Return the [x, y] coordinate for the center point of the cell that contains the specified text.  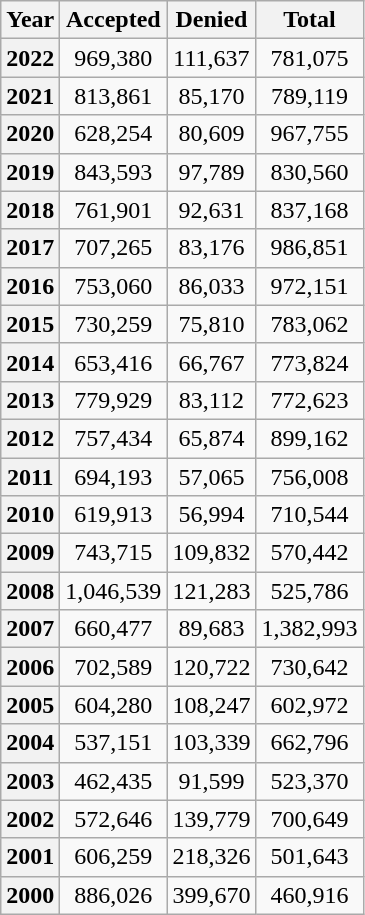
139,779 [212, 819]
218,326 [212, 857]
2003 [30, 781]
2018 [30, 210]
2004 [30, 743]
89,683 [212, 629]
813,861 [114, 96]
2019 [30, 172]
2013 [30, 400]
789,119 [310, 96]
660,477 [114, 629]
57,065 [212, 477]
121,283 [212, 591]
65,874 [212, 438]
757,434 [114, 438]
570,442 [310, 553]
572,646 [114, 819]
972,151 [310, 286]
91,599 [212, 781]
1,046,539 [114, 591]
2006 [30, 667]
2009 [30, 553]
2020 [30, 134]
761,901 [114, 210]
83,176 [212, 248]
Denied [212, 20]
109,832 [212, 553]
967,755 [310, 134]
80,609 [212, 134]
619,913 [114, 515]
730,259 [114, 324]
602,972 [310, 705]
2022 [30, 58]
75,810 [212, 324]
710,544 [310, 515]
2012 [30, 438]
2007 [30, 629]
730,642 [310, 667]
Total [310, 20]
886,026 [114, 895]
756,008 [310, 477]
92,631 [212, 210]
Accepted [114, 20]
707,265 [114, 248]
83,112 [212, 400]
2001 [30, 857]
843,593 [114, 172]
779,929 [114, 400]
462,435 [114, 781]
2015 [30, 324]
120,722 [212, 667]
525,786 [310, 591]
1,382,993 [310, 629]
85,170 [212, 96]
2011 [30, 477]
86,033 [212, 286]
986,851 [310, 248]
56,994 [212, 515]
781,075 [310, 58]
2008 [30, 591]
753,060 [114, 286]
899,162 [310, 438]
537,151 [114, 743]
2010 [30, 515]
2000 [30, 895]
700,649 [310, 819]
837,168 [310, 210]
2014 [30, 362]
103,339 [212, 743]
628,254 [114, 134]
773,824 [310, 362]
662,796 [310, 743]
604,280 [114, 705]
523,370 [310, 781]
702,589 [114, 667]
108,247 [212, 705]
460,916 [310, 895]
Year [30, 20]
97,789 [212, 172]
969,380 [114, 58]
772,623 [310, 400]
694,193 [114, 477]
2005 [30, 705]
399,670 [212, 895]
2016 [30, 286]
830,560 [310, 172]
66,767 [212, 362]
743,715 [114, 553]
2021 [30, 96]
606,259 [114, 857]
653,416 [114, 362]
111,637 [212, 58]
501,643 [310, 857]
2002 [30, 819]
2017 [30, 248]
783,062 [310, 324]
